Determine the (x, y) coordinate at the center of the cell enclosing the given text.  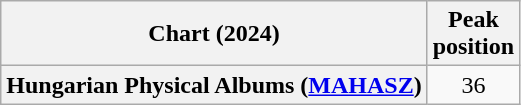
36 (473, 85)
Hungarian Physical Albums (MAHASZ) (214, 85)
Peakposition (473, 34)
Chart (2024) (214, 34)
